Return the (X, Y) coordinate for the center point of the cell that contains the specified text.  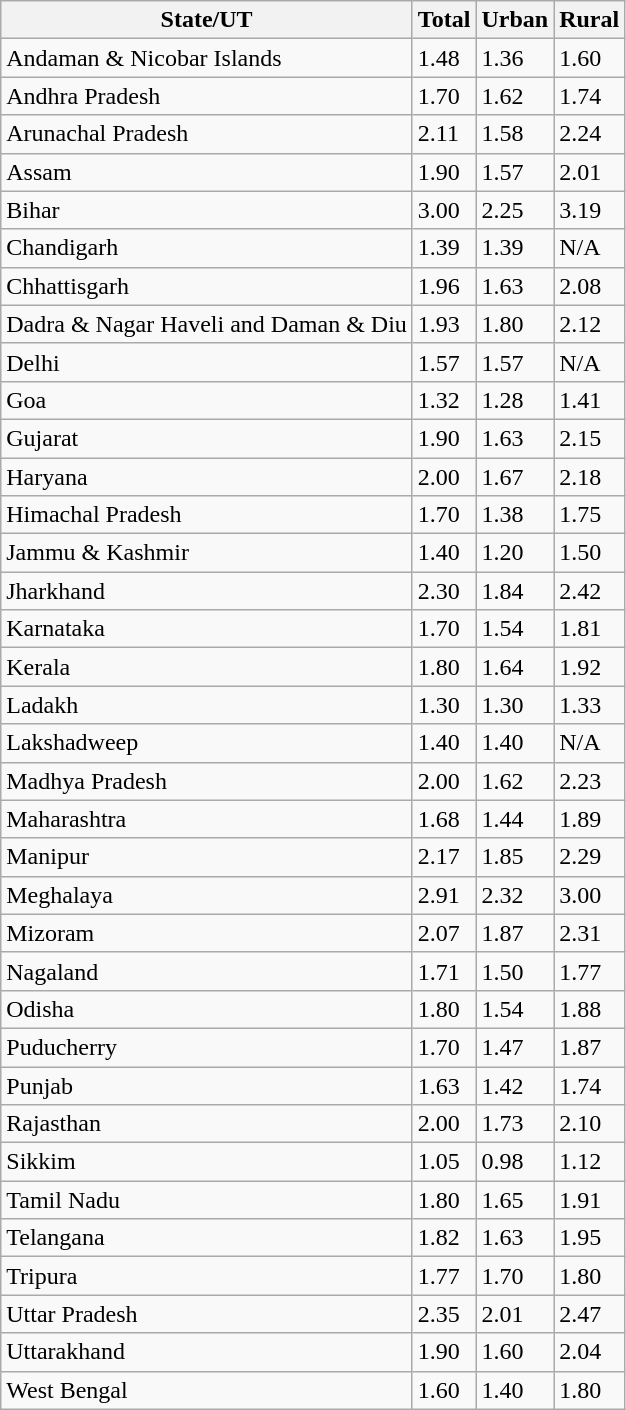
Dadra & Nagar Haveli and Daman & Diu (207, 324)
1.68 (444, 819)
1.42 (515, 1085)
Nagaland (207, 971)
Jharkhand (207, 591)
1.64 (515, 667)
1.41 (590, 400)
Karnataka (207, 629)
1.82 (444, 1238)
Tripura (207, 1276)
1.36 (515, 58)
Delhi (207, 362)
1.81 (590, 629)
1.71 (444, 971)
2.04 (590, 1352)
Gujarat (207, 438)
1.85 (515, 857)
1.91 (590, 1200)
Chandigarh (207, 248)
1.84 (515, 591)
2.31 (590, 933)
2.32 (515, 895)
Kerala (207, 667)
1.28 (515, 400)
1.93 (444, 324)
2.35 (444, 1314)
State/UT (207, 20)
Jammu & Kashmir (207, 553)
Uttarakhand (207, 1352)
Total (444, 20)
1.65 (515, 1200)
1.48 (444, 58)
1.33 (590, 705)
1.05 (444, 1162)
2.29 (590, 857)
2.47 (590, 1314)
Manipur (207, 857)
Telangana (207, 1238)
Himachal Pradesh (207, 515)
Chhattisgarh (207, 286)
2.15 (590, 438)
2.17 (444, 857)
1.75 (590, 515)
Sikkim (207, 1162)
Lakshadweep (207, 743)
Odisha (207, 1009)
2.08 (590, 286)
2.18 (590, 477)
1.96 (444, 286)
Maharashtra (207, 819)
1.88 (590, 1009)
Punjab (207, 1085)
Urban (515, 20)
Ladakh (207, 705)
2.25 (515, 210)
Uttar Pradesh (207, 1314)
2.10 (590, 1124)
0.98 (515, 1162)
1.44 (515, 819)
Puducherry (207, 1047)
Mizoram (207, 933)
1.89 (590, 819)
Goa (207, 400)
1.12 (590, 1162)
Haryana (207, 477)
1.67 (515, 477)
1.20 (515, 553)
Meghalaya (207, 895)
West Bengal (207, 1390)
Rajasthan (207, 1124)
2.23 (590, 781)
Andaman & Nicobar Islands (207, 58)
Arunachal Pradesh (207, 134)
Assam (207, 172)
1.58 (515, 134)
2.07 (444, 933)
1.47 (515, 1047)
Rural (590, 20)
2.24 (590, 134)
Madhya Pradesh (207, 781)
Andhra Pradesh (207, 96)
1.73 (515, 1124)
1.92 (590, 667)
Tamil Nadu (207, 1200)
2.11 (444, 134)
2.42 (590, 591)
3.19 (590, 210)
2.12 (590, 324)
1.38 (515, 515)
1.95 (590, 1238)
Bihar (207, 210)
1.32 (444, 400)
2.91 (444, 895)
2.30 (444, 591)
